Extract the [X, Y] coordinate from the center of the cell holding the provided text.  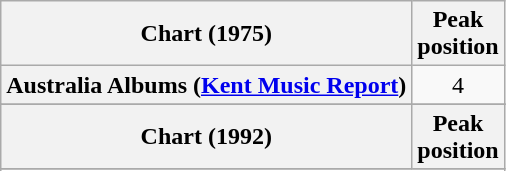
Chart (1992) [206, 136]
Australia Albums (Kent Music Report) [206, 85]
Chart (1975) [206, 34]
4 [458, 85]
